Provide the [X, Y] coordinate of the cell's center where the given text is located.  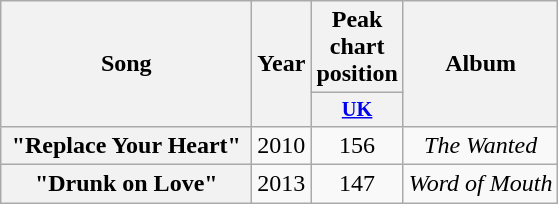
147 [357, 184]
Song [126, 64]
"Drunk on Love" [126, 184]
"Replace Your Heart" [126, 145]
Album [480, 64]
2013 [282, 184]
156 [357, 145]
Peak chart position [357, 47]
Year [282, 64]
UK [357, 110]
2010 [282, 145]
Word of Mouth [480, 184]
The Wanted [480, 145]
